From the cell containing the given text, extract its center point as [x, y] coordinate. 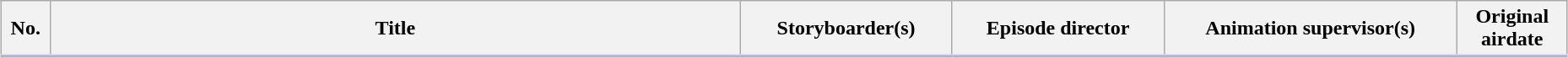
Episode director [1058, 29]
Title [395, 29]
Storyboarder(s) [846, 29]
Original airdate [1512, 29]
Animation supervisor(s) [1310, 29]
No. [25, 29]
